From the cell containing the given text, extract its center point as [x, y] coordinate. 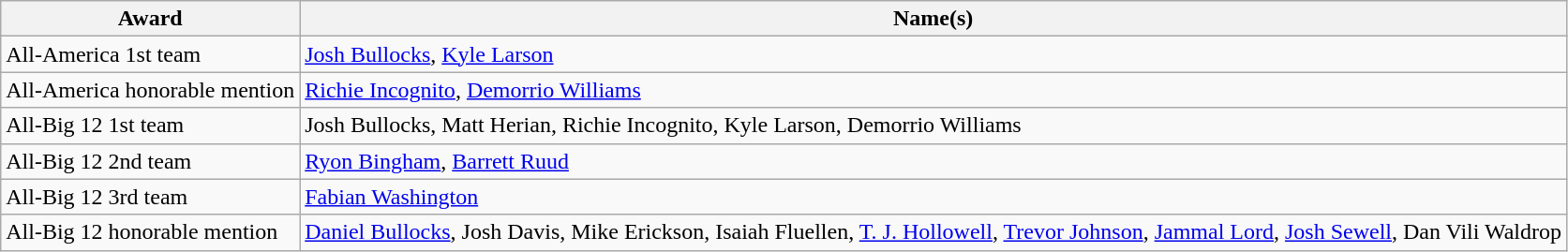
All-Big 12 3rd team [150, 197]
Name(s) [933, 19]
Fabian Washington [933, 197]
All-Big 12 honorable mention [150, 232]
Josh Bullocks, Matt Herian, Richie Incognito, Kyle Larson, Demorrio Williams [933, 126]
All-Big 12 1st team [150, 126]
Daniel Bullocks, Josh Davis, Mike Erickson, Isaiah Fluellen, T. J. Hollowell, Trevor Johnson, Jammal Lord, Josh Sewell, Dan Vili Waldrop [933, 232]
All-Big 12 2nd team [150, 161]
Richie Incognito, Demorrio Williams [933, 90]
Award [150, 19]
Ryon Bingham, Barrett Ruud [933, 161]
Josh Bullocks, Kyle Larson [933, 54]
All-America 1st team [150, 54]
All-America honorable mention [150, 90]
